Return the [X, Y] coordinate for the center point of the cell that contains the specified text.  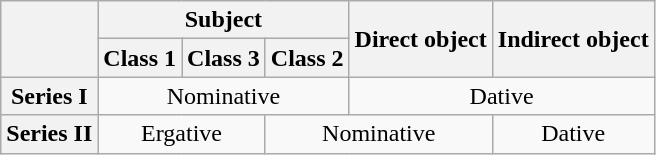
Series II [50, 134]
Class 3 [224, 58]
Ergative [182, 134]
Subject [224, 20]
Class 1 [140, 58]
Series I [50, 96]
Direct object [420, 39]
Indirect object [573, 39]
Class 2 [307, 58]
